Output the [X, Y] coordinate of the center of the cell containing the given text.  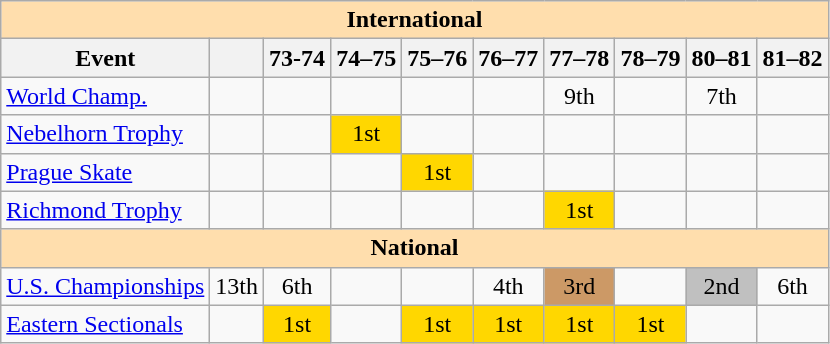
National [414, 248]
78–79 [650, 58]
13th [237, 286]
80–81 [722, 58]
75–76 [438, 58]
International [414, 20]
76–77 [508, 58]
2nd [722, 286]
74–75 [366, 58]
7th [722, 96]
Nebelhorn Trophy [106, 134]
81–82 [792, 58]
73-74 [298, 58]
Event [106, 58]
World Champ. [106, 96]
Prague Skate [106, 172]
4th [508, 286]
9th [580, 96]
Eastern Sectionals [106, 324]
U.S. Championships [106, 286]
3rd [580, 286]
Richmond Trophy [106, 210]
77–78 [580, 58]
